Identify which cell holds the provided text, then report its [X, Y] central coordinate. 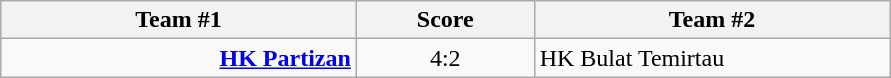
HK Partizan [179, 58]
Score [445, 20]
Team #1 [179, 20]
Team #2 [712, 20]
4:2 [445, 58]
HK Bulat Temirtau [712, 58]
